Scan for the cell matching the given text and deliver its (X, Y) coordinate at center. 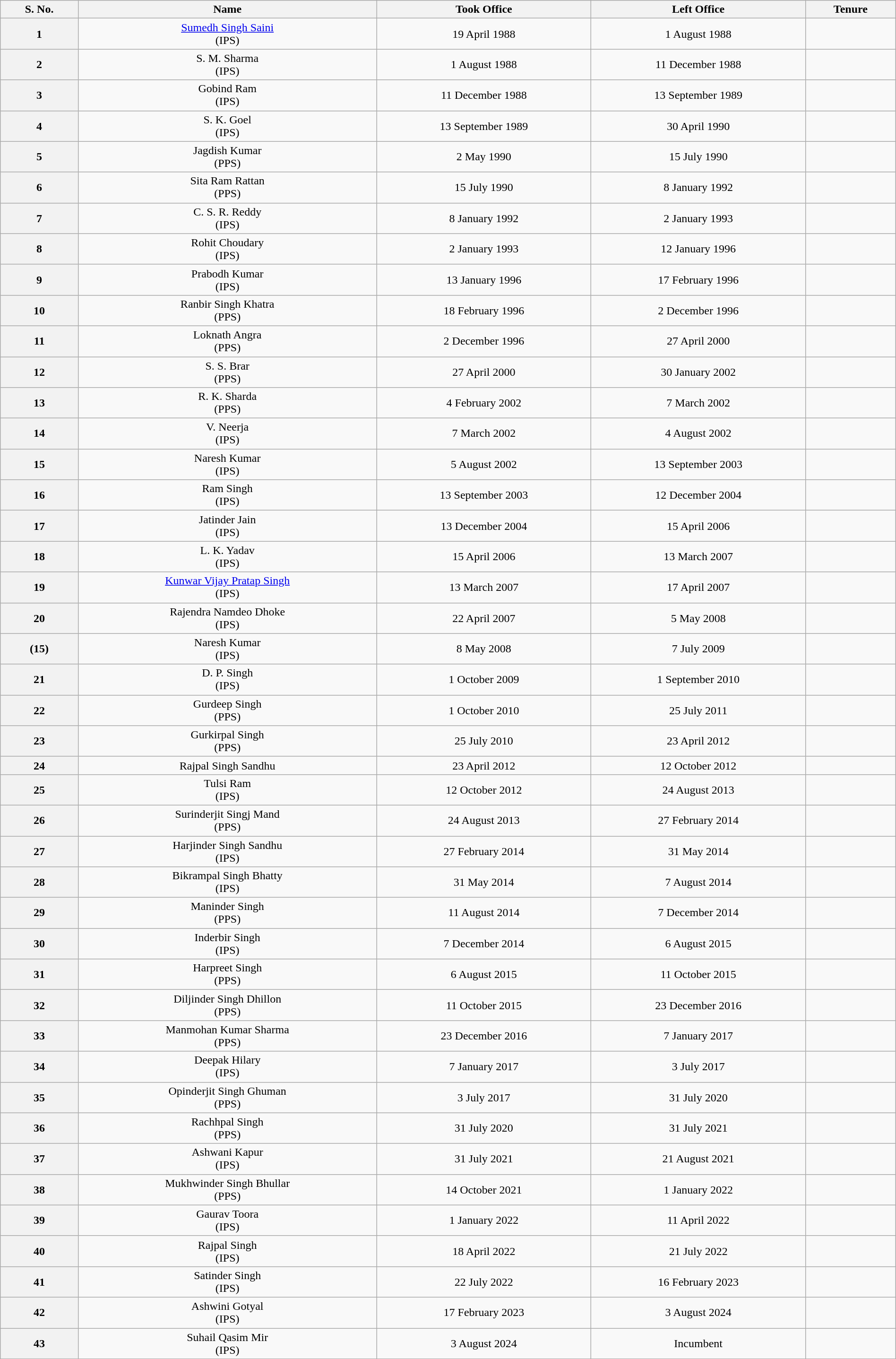
42 (40, 1312)
12 January 1996 (698, 249)
26 (40, 821)
L. K. Yadav(IPS) (227, 557)
S. M. Sharma(IPS) (227, 64)
5 August 2002 (484, 464)
27 (40, 851)
Tulsi Ram (IPS) (227, 789)
17 (40, 526)
Jagdish Kumar(PPS) (227, 157)
13 (40, 403)
11 (40, 341)
Maninder Singh (PPS) (227, 913)
21 July 2022 (698, 1251)
S. No. (40, 9)
Loknath Angra(PPS) (227, 341)
2 May 1990 (484, 157)
31 (40, 975)
Name (227, 9)
V. Neerja(IPS) (227, 434)
Jatinder Jain (IPS) (227, 526)
R. K. Sharda(PPS) (227, 403)
Inderbir Singh (IPS) (227, 944)
18 February 1996 (484, 310)
38 (40, 1189)
Opinderjit Singh Ghuman(PPS) (227, 1098)
24 (40, 765)
18 (40, 557)
25 July 2011 (698, 710)
16 (40, 495)
4 (40, 126)
22 (40, 710)
25 (40, 789)
Gurkirpal Singh(PPS) (227, 741)
8 May 2008 (484, 649)
23 (40, 741)
4 August 2002 (698, 434)
Suhail Qasim Mir(IPS) (227, 1343)
Incumbent (698, 1343)
C. S. R. Reddy(IPS) (227, 218)
30 (40, 944)
Gaurav Toora(IPS) (227, 1221)
Rohit Choudary(IPS) (227, 249)
22 April 2007 (484, 618)
(15) (40, 649)
Sita Ram Rattan(PPS) (227, 187)
22 July 2022 (484, 1282)
1 (40, 34)
13 January 1996 (484, 280)
6 (40, 187)
15 (40, 464)
20 (40, 618)
7 July 2009 (698, 649)
41 (40, 1282)
13 December 2004 (484, 526)
12 (40, 372)
Rajpal Singh Sandhu (227, 765)
5 (40, 157)
Satinder Singh (IPS) (227, 1282)
Mukhwinder Singh Bhullar(PPS) (227, 1189)
Manmohan Kumar Sharma(PPS) (227, 1036)
40 (40, 1251)
Rajpal Singh(IPS) (227, 1251)
Diljinder Singh Dhillon(PPS) (227, 1005)
Took Office (484, 9)
Left Office (698, 9)
7 (40, 218)
Rajendra Namdeo Dhoke(IPS) (227, 618)
12 December 2004 (698, 495)
Deepak Hilary (IPS) (227, 1066)
17 February 2023 (484, 1312)
Ram Singh (IPS) (227, 495)
Ashwini Gotyal(IPS) (227, 1312)
14 (40, 434)
30 January 2002 (698, 372)
19 April 1988 (484, 34)
7 August 2014 (698, 882)
25 July 2010 (484, 741)
Kunwar Vijay Pratap Singh(IPS) (227, 587)
S. S. Brar(PPS) (227, 372)
17 April 2007 (698, 587)
5 May 2008 (698, 618)
Ashwani Kapur(IPS) (227, 1159)
D. P. Singh(IPS) (227, 680)
4 February 2002 (484, 403)
37 (40, 1159)
1 September 2010 (698, 680)
30 April 1990 (698, 126)
Harpreet Singh (PPS) (227, 975)
10 (40, 310)
21 August 2021 (698, 1159)
1 October 2009 (484, 680)
36 (40, 1128)
33 (40, 1036)
Gobind Ram(IPS) (227, 95)
Sumedh Singh Saini(IPS) (227, 34)
39 (40, 1221)
S. K. Goel(IPS) (227, 126)
19 (40, 587)
11 August 2014 (484, 913)
21 (40, 680)
34 (40, 1066)
3 (40, 95)
14 October 2021 (484, 1189)
32 (40, 1005)
Ranbir Singh Khatra(PPS) (227, 310)
43 (40, 1343)
Bikrampal Singh Bhatty(IPS) (227, 882)
29 (40, 913)
35 (40, 1098)
Surinderjit Singj Mand (PPS) (227, 821)
17 February 1996 (698, 280)
Harjinder Singh Sandhu(IPS) (227, 851)
2 (40, 64)
9 (40, 280)
16 February 2023 (698, 1282)
Prabodh Kumar(IPS) (227, 280)
11 April 2022 (698, 1221)
28 (40, 882)
8 (40, 249)
1 October 2010 (484, 710)
Tenure (851, 9)
Gurdeep Singh(PPS) (227, 710)
Rachhpal Singh (PPS) (227, 1128)
18 April 2022 (484, 1251)
